Capture the cell that displays the provided text and extract its [x, y] central coordinate. 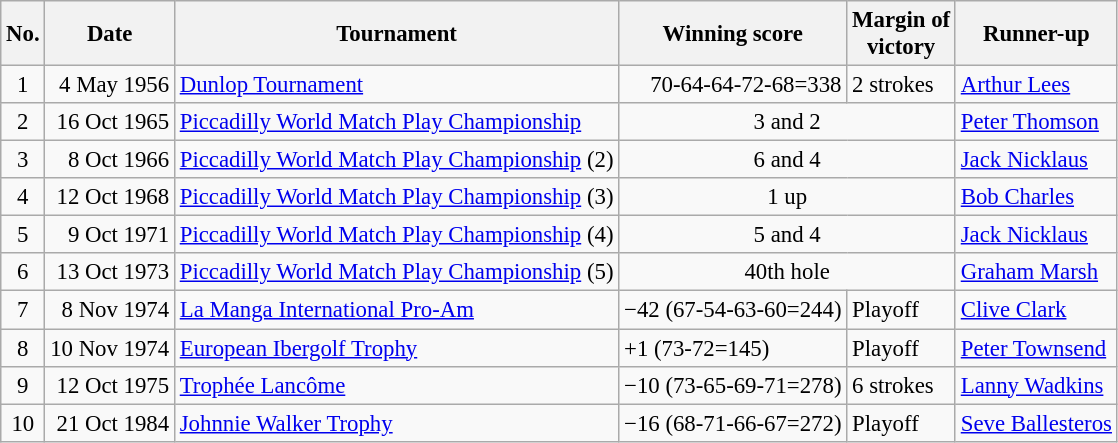
1 [23, 85]
12 Oct 1968 [110, 197]
4 [23, 197]
5 and 4 [788, 235]
Piccadilly World Match Play Championship (5) [396, 273]
16 Oct 1965 [110, 122]
3 [23, 160]
No. [23, 34]
5 [23, 235]
Arthur Lees [1036, 85]
1 up [788, 197]
−10 (73-65-69-71=278) [733, 385]
Dunlop Tournament [396, 85]
−16 (68-71-66-67=272) [733, 423]
Clive Clark [1036, 310]
6 and 4 [788, 160]
8 [23, 348]
Winning score [733, 34]
70-64-64-72-68=338 [733, 85]
4 May 1956 [110, 85]
Piccadilly World Match Play Championship [396, 122]
12 Oct 1975 [110, 385]
9 [23, 385]
10 [23, 423]
Johnnie Walker Trophy [396, 423]
Peter Thomson [1036, 122]
2 [23, 122]
13 Oct 1973 [110, 273]
Date [110, 34]
Bob Charles [1036, 197]
8 Oct 1966 [110, 160]
Piccadilly World Match Play Championship (3) [396, 197]
Peter Townsend [1036, 348]
Graham Marsh [1036, 273]
−42 (67-54-63-60=244) [733, 310]
7 [23, 310]
6 [23, 273]
10 Nov 1974 [110, 348]
40th hole [788, 273]
6 strokes [902, 385]
3 and 2 [788, 122]
Runner-up [1036, 34]
European Ibergolf Trophy [396, 348]
Seve Ballesteros [1036, 423]
Piccadilly World Match Play Championship (4) [396, 235]
Margin ofvictory [902, 34]
Trophée Lancôme [396, 385]
+1 (73-72=145) [733, 348]
21 Oct 1984 [110, 423]
Tournament [396, 34]
La Manga International Pro-Am [396, 310]
Lanny Wadkins [1036, 385]
9 Oct 1971 [110, 235]
2 strokes [902, 85]
Piccadilly World Match Play Championship (2) [396, 160]
8 Nov 1974 [110, 310]
